For the text-containing cell, return its midpoint in (X, Y) coordinate format. 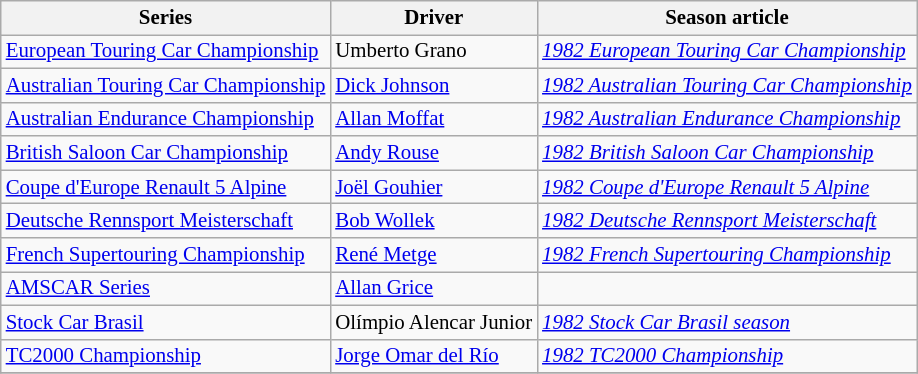
1982 Australian Touring Car Championship (727, 85)
Bob Wollek (434, 221)
1982 British Saloon Car Championship (727, 153)
Driver (434, 18)
1982 French Supertouring Championship (727, 255)
1982 TC2000 Championship (727, 356)
1982 European Touring Car Championship (727, 51)
Australian Endurance Championship (166, 119)
Umberto Grano (434, 51)
1982 Coupe d'Europe Renault 5 Alpine (727, 187)
Coupe d'Europe Renault 5 Alpine (166, 187)
Australian Touring Car Championship (166, 85)
1982 Deutsche Rennsport Meisterschaft (727, 221)
Jorge Omar del Río (434, 356)
Deutsche Rennsport Meisterschaft (166, 221)
TC2000 Championship (166, 356)
1982 Stock Car Brasil season (727, 322)
Stock Car Brasil (166, 322)
Series (166, 18)
Allan Moffat (434, 119)
1982 Australian Endurance Championship (727, 119)
Andy Rouse (434, 153)
European Touring Car Championship (166, 51)
AMSCAR Series (166, 288)
Olímpio Alencar Junior (434, 322)
British Saloon Car Championship (166, 153)
Joël Gouhier (434, 187)
Allan Grice (434, 288)
René Metge (434, 255)
Dick Johnson (434, 85)
Season article (727, 18)
French Supertouring Championship (166, 255)
